Detect which cell encompasses the target text, then output its [x, y] center coordinate. 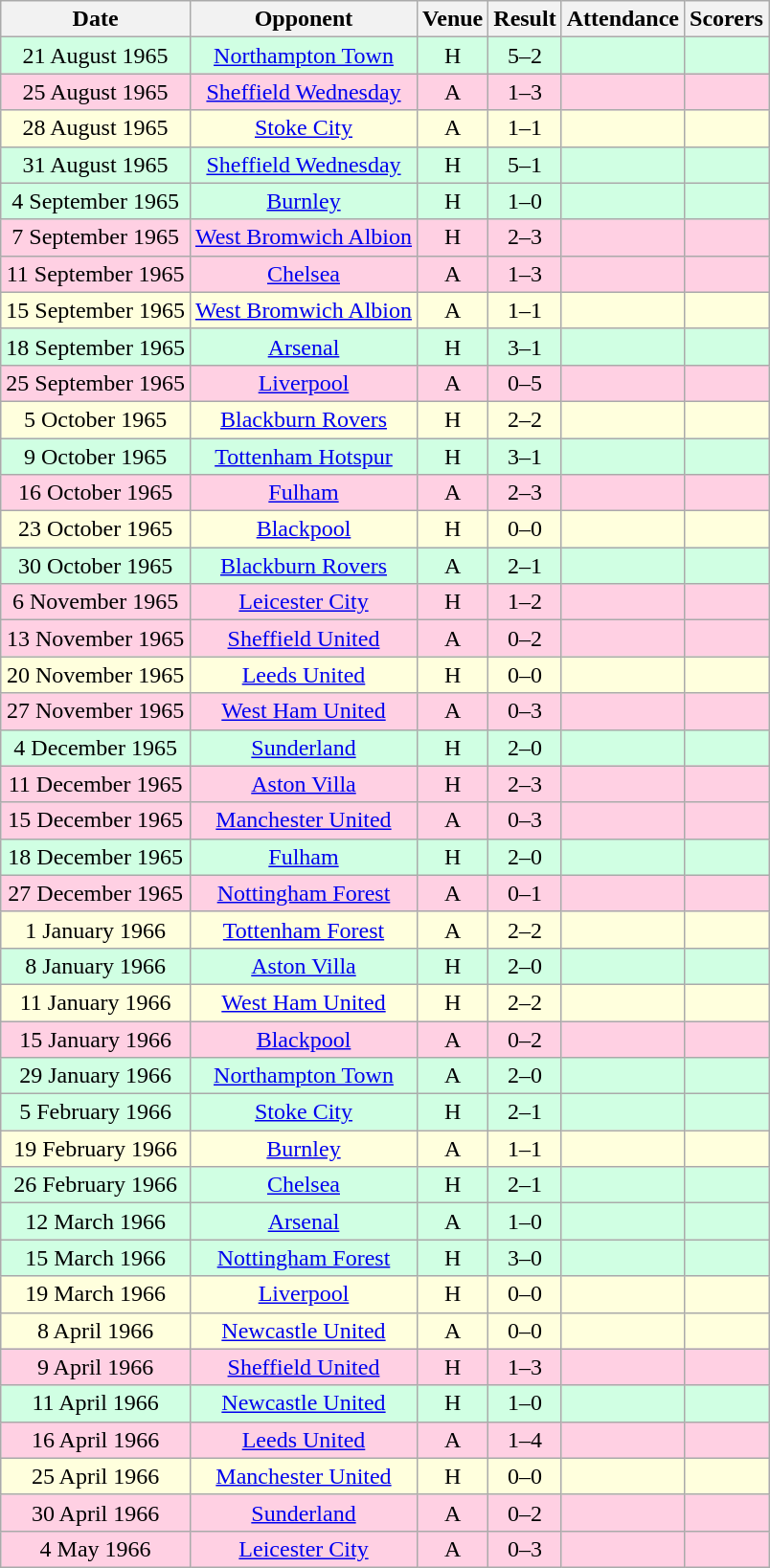
15 September 1965 [96, 310]
0–1 [525, 893]
Attendance [623, 19]
12 March 1966 [96, 1221]
Date [96, 19]
30 April 1966 [96, 1512]
6 November 1965 [96, 602]
15 January 1966 [96, 1039]
8 January 1966 [96, 966]
Opponent [303, 19]
27 December 1965 [96, 893]
13 November 1965 [96, 638]
25 September 1965 [96, 383]
7 September 1965 [96, 237]
19 March 1966 [96, 1294]
28 August 1965 [96, 128]
19 February 1966 [96, 1149]
9 April 1966 [96, 1367]
Tottenham Hotspur [303, 457]
Venue [453, 19]
15 March 1966 [96, 1258]
26 February 1966 [96, 1185]
11 April 1966 [96, 1403]
11 December 1965 [96, 784]
27 November 1965 [96, 711]
15 December 1965 [96, 820]
5–1 [525, 165]
31 August 1965 [96, 165]
9 October 1965 [96, 457]
Tottenham Forest [303, 930]
23 October 1965 [96, 529]
1 January 1966 [96, 930]
18 September 1965 [96, 347]
8 April 1966 [96, 1331]
11 January 1966 [96, 1002]
16 April 1966 [96, 1440]
16 October 1965 [96, 493]
5–2 [525, 56]
Scorers [727, 19]
3–0 [525, 1258]
11 September 1965 [96, 274]
30 October 1965 [96, 566]
29 January 1966 [96, 1076]
5 February 1966 [96, 1112]
4 May 1966 [96, 1549]
21 August 1965 [96, 56]
1–4 [525, 1440]
1–2 [525, 602]
25 August 1965 [96, 92]
25 April 1966 [96, 1476]
5 October 1965 [96, 419]
4 September 1965 [96, 201]
0–5 [525, 383]
20 November 1965 [96, 675]
Result [525, 19]
18 December 1965 [96, 857]
4 December 1965 [96, 748]
